Extract the [x, y] coordinate from the center of the cell holding the provided text.  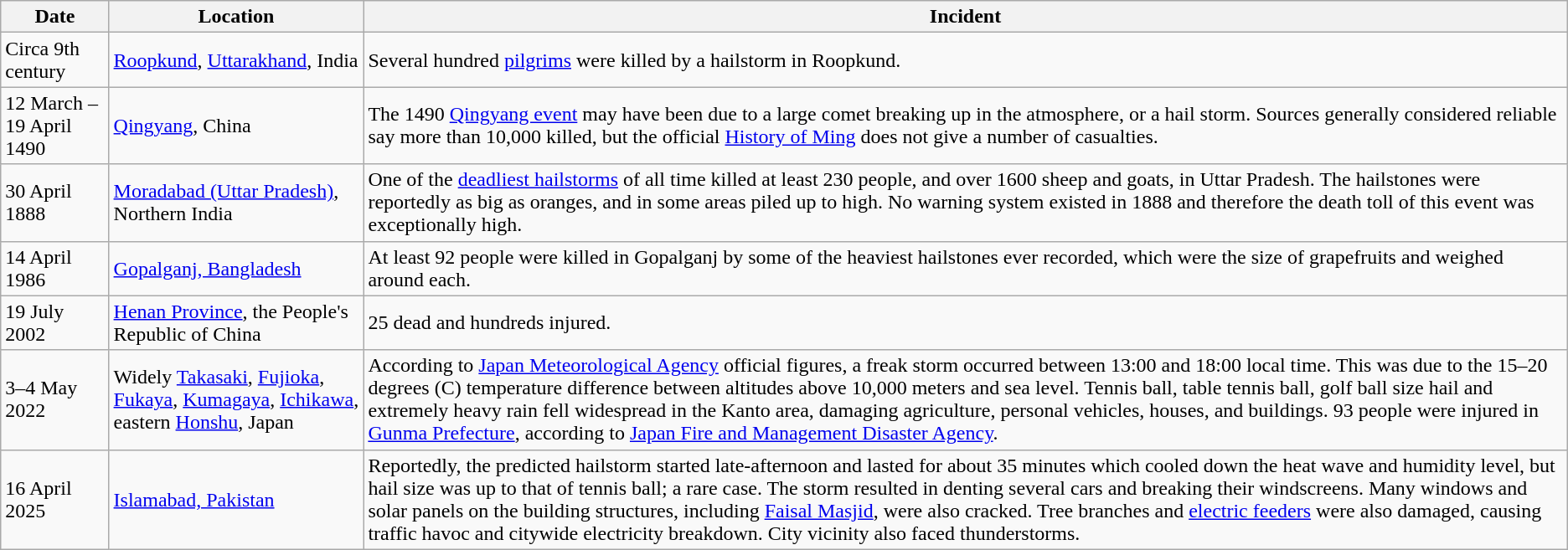
Circa 9th century [55, 60]
25 dead and hundreds injured. [965, 323]
Roopkund, Uttarakhand, India [236, 60]
Several hundred pilgrims were killed by a hailstorm in Roopkund. [965, 60]
Henan Province, the People's Republic of China [236, 323]
3–4 May 2022 [55, 400]
19 July 2002 [55, 323]
Qingyang, China [236, 126]
16 April 2025 [55, 499]
Incident [965, 17]
30 April 1888 [55, 203]
Widely Takasaki, Fujioka, Fukaya, Kumagaya, Ichikawa, eastern Honshu, Japan [236, 400]
Islamabad, Pakistan [236, 499]
Moradabad (Uttar Pradesh), Northern India [236, 203]
Date [55, 17]
14 April 1986 [55, 268]
Gopalganj, Bangladesh [236, 268]
12 March – 19 April 1490 [55, 126]
Location [236, 17]
